Output the [x, y] coordinate of the center of the cell containing the given text.  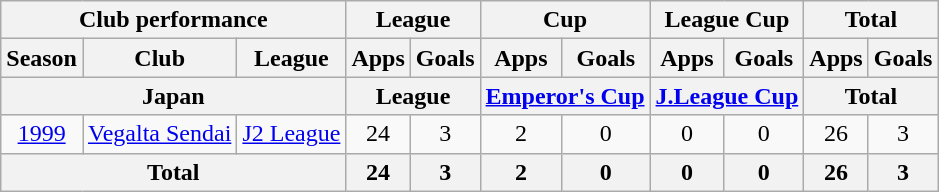
Emperor's Cup [565, 96]
Club [159, 58]
J.League Cup [727, 96]
Cup [565, 20]
League Cup [727, 20]
Club performance [174, 20]
J2 League [292, 134]
Japan [174, 96]
Season [42, 58]
Vegalta Sendai [159, 134]
1999 [42, 134]
